From the cell containing the given text, extract its center point as (x, y) coordinate. 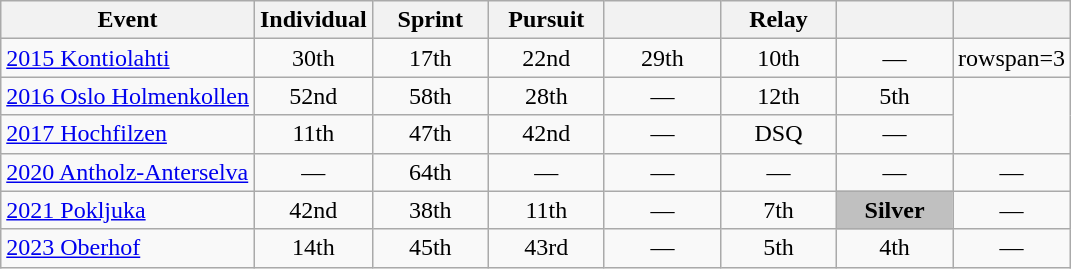
45th (430, 248)
30th (313, 58)
2021 Pokljuka (128, 210)
2016 Oslo Holmenkollen (128, 96)
2017 Hochfilzen (128, 134)
2015 Kontiolahti (128, 58)
DSQ (778, 134)
Relay (778, 20)
rowspan=3 (1012, 58)
17th (430, 58)
28th (546, 96)
10th (778, 58)
Individual (313, 20)
43rd (546, 248)
47th (430, 134)
58th (430, 96)
12th (778, 96)
29th (662, 58)
4th (895, 248)
22nd (546, 58)
Event (128, 20)
64th (430, 172)
52nd (313, 96)
Pursuit (546, 20)
2020 Antholz-Anterselva (128, 172)
Silver (895, 210)
2023 Oberhof (128, 248)
Sprint (430, 20)
7th (778, 210)
38th (430, 210)
14th (313, 248)
